Determine the (X, Y) coordinate at the center of the cell enclosing the given text.  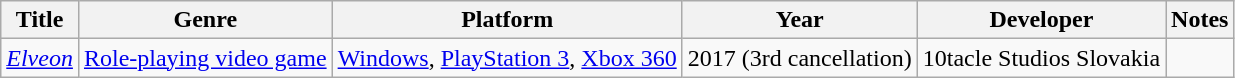
Genre (205, 20)
Title (40, 20)
Platform (507, 20)
Notes (1200, 20)
10tacle Studios Slovakia (1041, 58)
Windows, PlayStation 3, Xbox 360 (507, 58)
Role-playing video game (205, 58)
Year (800, 20)
Elveon (40, 58)
Developer (1041, 20)
2017 (3rd cancellation) (800, 58)
